Provide the [x, y] coordinate of the cell's center where the given text is located.  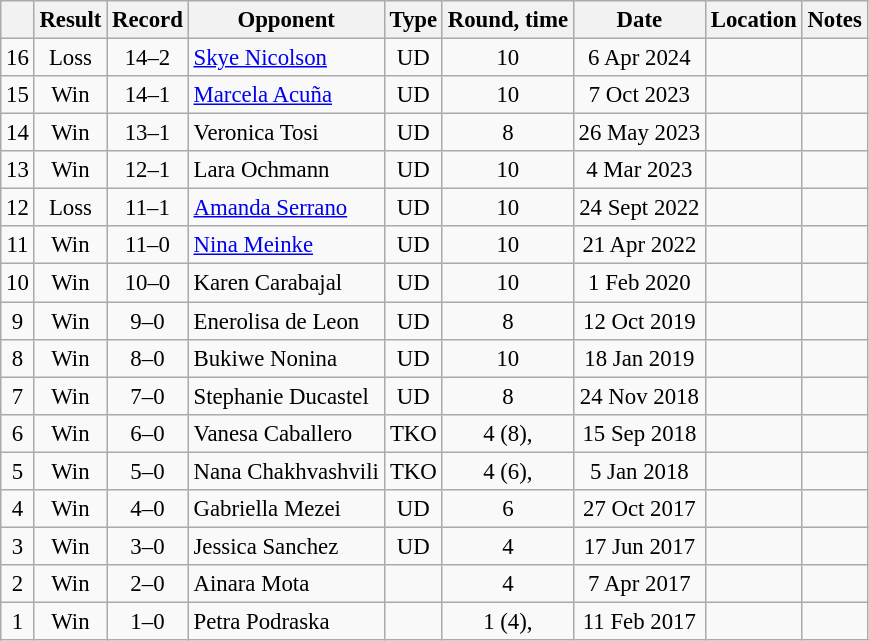
Stephanie Ducastel [286, 396]
5–0 [148, 471]
11 Feb 2017 [639, 621]
14–1 [148, 95]
7 [18, 396]
Opponent [286, 20]
16 [18, 58]
Bukiwe Nonina [286, 358]
Karen Carabajal [286, 283]
3 [18, 546]
15 Sep 2018 [639, 433]
17 Jun 2017 [639, 546]
2 [18, 584]
Location [754, 20]
4 Mar 2023 [639, 170]
14 [18, 133]
24 Sept 2022 [639, 208]
Nana Chakhvashvili [286, 471]
10–0 [148, 283]
1 Feb 2020 [639, 283]
1 [18, 621]
Date [639, 20]
8–0 [148, 358]
Notes [834, 20]
Lara Ochmann [286, 170]
24 Nov 2018 [639, 396]
1 (4), [508, 621]
3–0 [148, 546]
Enerolisa de Leon [286, 321]
1–0 [148, 621]
6–0 [148, 433]
Ainara Mota [286, 584]
21 Apr 2022 [639, 245]
27 Oct 2017 [639, 509]
Gabriella Mezei [286, 509]
15 [18, 95]
5 [18, 471]
Amanda Serrano [286, 208]
4 (6), [508, 471]
5 Jan 2018 [639, 471]
6 Apr 2024 [639, 58]
Petra Podraska [286, 621]
11–1 [148, 208]
13–1 [148, 133]
Round, time [508, 20]
Record [148, 20]
4–0 [148, 509]
11 [18, 245]
14–2 [148, 58]
9 [18, 321]
18 Jan 2019 [639, 358]
Vanesa Caballero [286, 433]
Nina Meinke [286, 245]
7 Apr 2017 [639, 584]
Skye Nicolson [286, 58]
2–0 [148, 584]
9–0 [148, 321]
Veronica Tosi [286, 133]
7–0 [148, 396]
Marcela Acuña [286, 95]
12 Oct 2019 [639, 321]
12 [18, 208]
Type [413, 20]
Jessica Sanchez [286, 546]
4 (8), [508, 433]
13 [18, 170]
12–1 [148, 170]
26 May 2023 [639, 133]
11–0 [148, 245]
7 Oct 2023 [639, 95]
Result [70, 20]
